Search for the cell housing the specified text and yield its [X, Y] center coordinate. 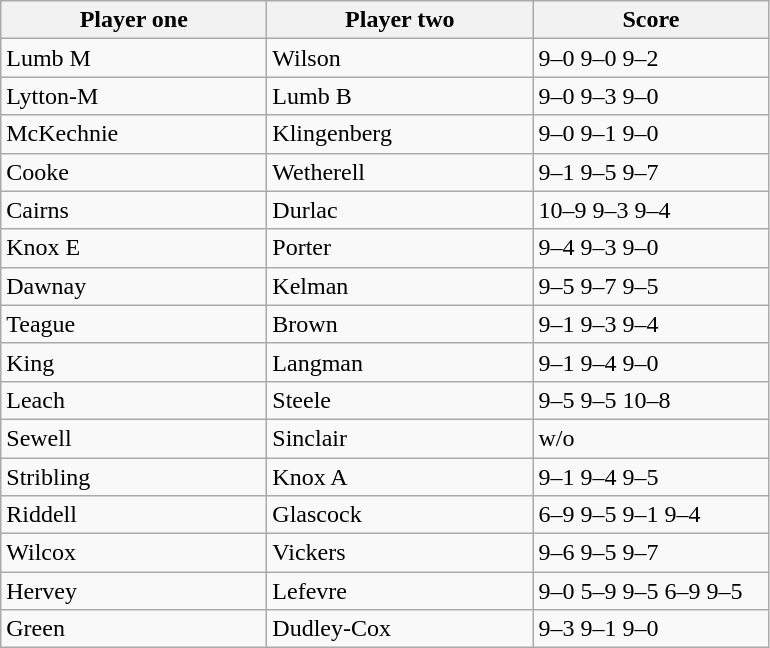
Stribling [134, 477]
Porter [400, 248]
Wilcox [134, 553]
10–9 9–3 9–4 [651, 210]
9–6 9–5 9–7 [651, 553]
Teague [134, 324]
9–0 9–3 9–0 [651, 96]
w/o [651, 438]
Riddell [134, 515]
Green [134, 629]
Score [651, 20]
Durlac [400, 210]
9–1 9–4 9–0 [651, 362]
Knox E [134, 248]
Leach [134, 400]
9–4 9–3 9–0 [651, 248]
Dawnay [134, 286]
9–1 9–4 9–5 [651, 477]
6–9 9–5 9–1 9–4 [651, 515]
Sewell [134, 438]
Steele [400, 400]
9–5 9–5 10–8 [651, 400]
9–0 5–9 9–5 6–9 9–5 [651, 591]
Vickers [400, 553]
Sinclair [400, 438]
Cairns [134, 210]
Dudley-Cox [400, 629]
Player two [400, 20]
9–3 9–1 9–0 [651, 629]
Langman [400, 362]
Klingenberg [400, 134]
Lytton-M [134, 96]
9–0 9–0 9–2 [651, 58]
King [134, 362]
Knox A [400, 477]
Brown [400, 324]
Lumb M [134, 58]
Wilson [400, 58]
Lefevre [400, 591]
Kelman [400, 286]
9–5 9–7 9–5 [651, 286]
Player one [134, 20]
Glascock [400, 515]
9–1 9–5 9–7 [651, 172]
9–1 9–3 9–4 [651, 324]
Wetherell [400, 172]
9–0 9–1 9–0 [651, 134]
Hervey [134, 591]
McKechnie [134, 134]
Cooke [134, 172]
Lumb B [400, 96]
